Pinpoint the cell where the given text exists, returning its [x, y] midpoint coordinate. 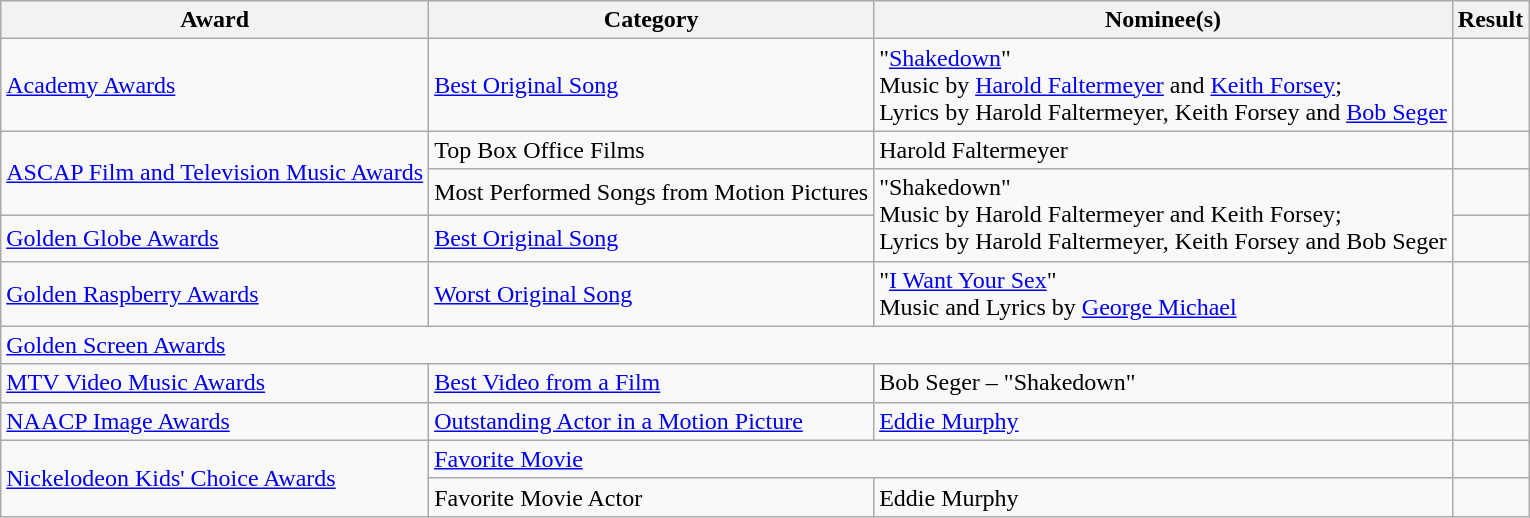
"I Want Your Sex" Music and Lyrics by George Michael [1164, 294]
Nominee(s) [1164, 20]
Favorite Movie [941, 459]
Outstanding Actor in a Motion Picture [652, 421]
Golden Raspberry Awards [215, 294]
Bob Seger – "Shakedown" [1164, 383]
Most Performed Songs from Motion Pictures [652, 192]
Nickelodeon Kids' Choice Awards [215, 478]
Top Box Office Films [652, 150]
Academy Awards [215, 85]
Best Video from a Film [652, 383]
Favorite Movie Actor [652, 497]
Harold Faltermeyer [1164, 150]
ASCAP Film and Television Music Awards [215, 173]
NAACP Image Awards [215, 421]
Award [215, 20]
Worst Original Song [652, 294]
Golden Screen Awards [727, 345]
Golden Globe Awards [215, 238]
Result [1490, 20]
Category [652, 20]
MTV Video Music Awards [215, 383]
